Scan for the cell matching the given text and deliver its (x, y) coordinate at center. 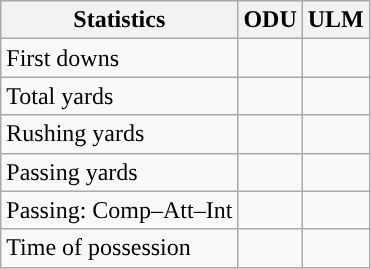
Time of possession (120, 248)
Rushing yards (120, 134)
ULM (336, 20)
ODU (270, 20)
Total yards (120, 96)
Passing: Comp–Att–Int (120, 210)
Passing yards (120, 172)
Statistics (120, 20)
First downs (120, 58)
